Extract the [x, y] coordinate from the center of the cell holding the provided text.  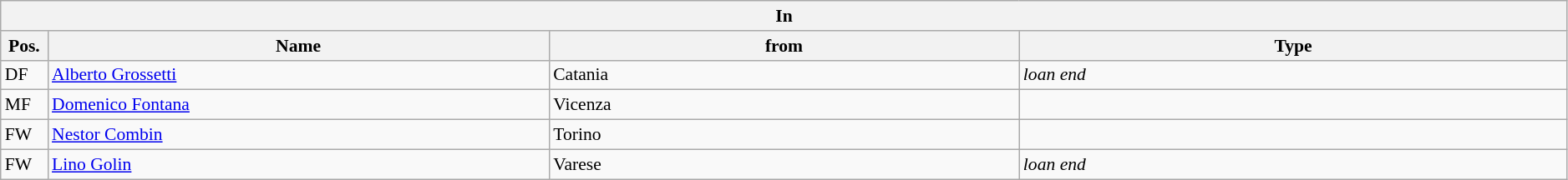
Catania [784, 75]
Varese [784, 164]
Type [1293, 46]
Domenico Fontana [298, 105]
Torino [784, 135]
Vicenza [784, 105]
from [784, 46]
MF [24, 105]
Name [298, 46]
Pos. [24, 46]
In [784, 16]
DF [24, 75]
Alberto Grossetti [298, 75]
Lino Golin [298, 164]
Nestor Combin [298, 135]
